Search for the cell housing the specified text and yield its (x, y) center coordinate. 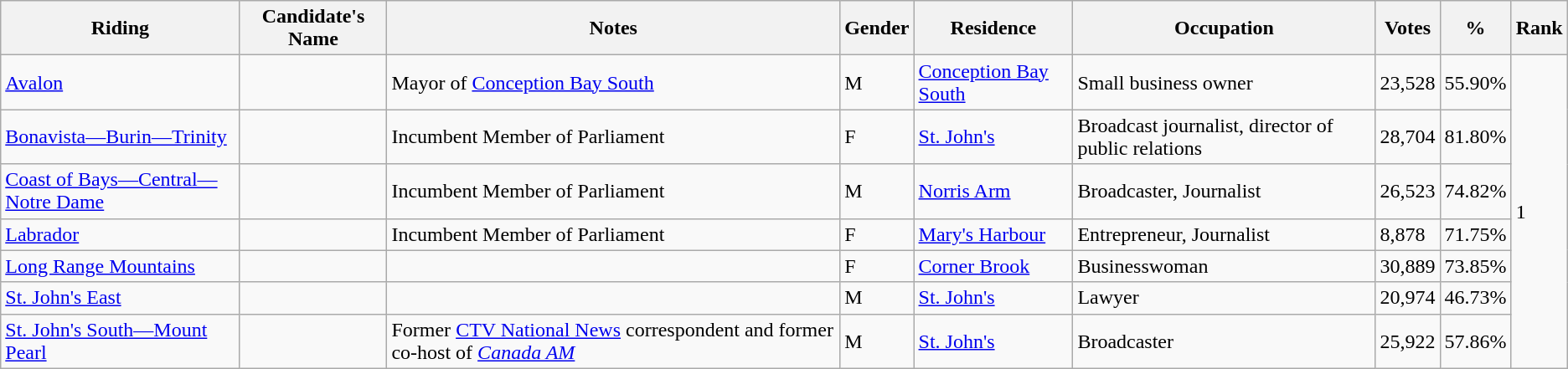
Rank (1540, 28)
71.75% (1476, 234)
57.86% (1476, 341)
30,889 (1407, 266)
81.80% (1476, 137)
23,528 (1407, 82)
28,704 (1407, 137)
St. John's South—Mount Pearl (121, 341)
Notes (613, 28)
Occupation (1225, 28)
26,523 (1407, 191)
Votes (1407, 28)
Candidate's Name (313, 28)
Small business owner (1225, 82)
Entrepreneur, Journalist (1225, 234)
Coast of Bays—Central—Notre Dame (121, 191)
Norris Arm (993, 191)
20,974 (1407, 298)
Avalon (121, 82)
% (1476, 28)
Corner Brook (993, 266)
55.90% (1476, 82)
Lawyer (1225, 298)
Broadcaster (1225, 341)
Broadcaster, Journalist (1225, 191)
Bonavista—Burin—Trinity (121, 137)
Businesswoman (1225, 266)
46.73% (1476, 298)
Mayor of Conception Bay South (613, 82)
St. John's East (121, 298)
Long Range Mountains (121, 266)
Gender (877, 28)
Residence (993, 28)
74.82% (1476, 191)
Broadcast journalist, director of public relations (1225, 137)
Riding (121, 28)
25,922 (1407, 341)
Labrador (121, 234)
Former CTV National News correspondent and former co-host of Canada AM (613, 341)
8,878 (1407, 234)
Conception Bay South (993, 82)
1 (1540, 212)
73.85% (1476, 266)
Mary's Harbour (993, 234)
